Identify which cell holds the provided text, then report its [x, y] central coordinate. 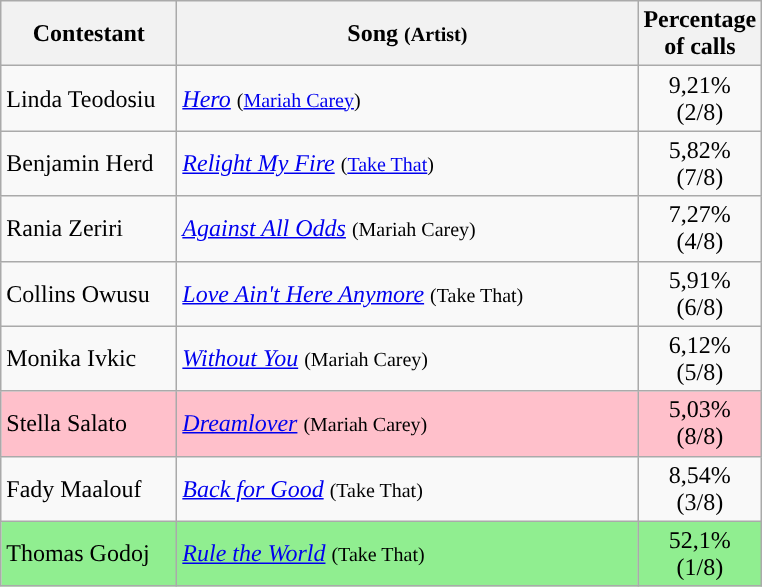
Monika Ivkic [89, 358]
5,82% (7/8) [700, 164]
5,91% (6/8) [700, 294]
Hero (Mariah Carey) [408, 98]
8,54% (3/8) [700, 488]
Without You (Mariah Carey) [408, 358]
Dreamlover (Mariah Carey) [408, 424]
Contestant [89, 34]
Song (Artist) [408, 34]
Linda Teodosiu [89, 98]
5,03% (8/8) [700, 424]
Rule the World (Take That) [408, 554]
52,1% (1/8) [700, 554]
Rania Zeriri [89, 228]
Benjamin Herd [89, 164]
Love Ain't Here Anymore (Take That) [408, 294]
Collins Owusu [89, 294]
6,12% (5/8) [700, 358]
Stella Salato [89, 424]
Fady Maalouf [89, 488]
7,27% (4/8) [700, 228]
Relight My Fire (Take That) [408, 164]
Thomas Godoj [89, 554]
Against All Odds (Mariah Carey) [408, 228]
9,21% (2/8) [700, 98]
Percentage of calls [700, 34]
Back for Good (Take That) [408, 488]
